Output the (x, y) coordinate of the center of the cell containing the given text.  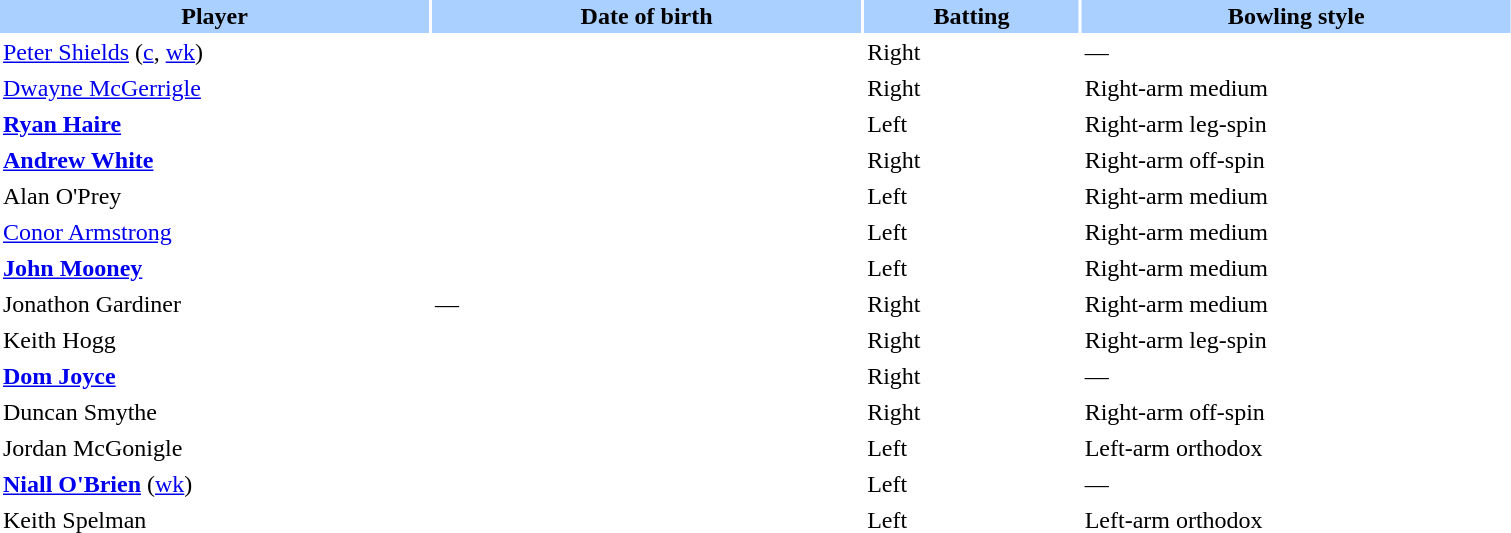
Ryan Haire (214, 124)
Alan O'Prey (214, 196)
Player (214, 16)
Bowling style (1296, 16)
Peter Shields (c, wk) (214, 52)
Keith Hogg (214, 340)
Batting (972, 16)
Andrew White (214, 160)
Dwayne McGerrigle (214, 88)
Jonathon Gardiner (214, 304)
Niall O'Brien (wk) (214, 484)
Left-arm orthodox (1296, 448)
Duncan Smythe (214, 412)
Jordan McGonigle (214, 448)
Date of birth (646, 16)
John Mooney (214, 268)
Conor Armstrong (214, 232)
Dom Joyce (214, 376)
